For the text-containing cell, return its midpoint in [x, y] coordinate format. 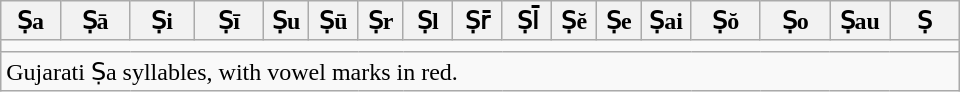
Ṣĕ [574, 21]
Ṣū [334, 21]
Ṣu [286, 21]
Ṣr̄ [478, 21]
Ṣau [860, 21]
Ṣe [620, 21]
Ṣr [380, 21]
Ṣa [31, 21]
Ṣā [95, 21]
Ṣai [666, 21]
Gujarati Ṣa syllables, with vowel marks in red. [480, 71]
Ṣ [925, 21]
Ṣo [795, 21]
Ṣī [229, 21]
Ṣi [162, 21]
Ṣŏ [726, 21]
Ṣl [428, 21]
Ṣl̄ [527, 21]
